Scan for the cell matching the given text and deliver its (x, y) coordinate at center. 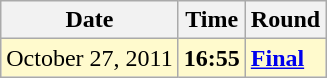
Time (212, 20)
Date (90, 20)
16:55 (212, 58)
Final (285, 58)
October 27, 2011 (90, 58)
Round (285, 20)
